Determine the [x, y] coordinate at the center of the cell enclosing the given text.  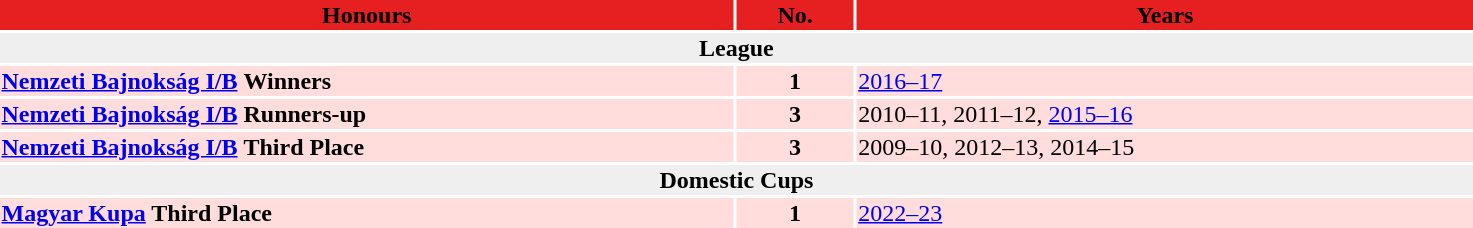
2022–23 [1165, 213]
Domestic Cups [736, 180]
Nemzeti Bajnokság I/B Winners [366, 81]
League [736, 48]
Honours [366, 15]
2010–11, 2011–12, 2015–16 [1165, 114]
Nemzeti Bajnokság I/B Third Place [366, 147]
Magyar Kupa Third Place [366, 213]
No. [794, 15]
2009–10, 2012–13, 2014–15 [1165, 147]
Nemzeti Bajnokság I/B Runners-up [366, 114]
Years [1165, 15]
2016–17 [1165, 81]
